Capture the cell that displays the provided text and extract its [X, Y] central coordinate. 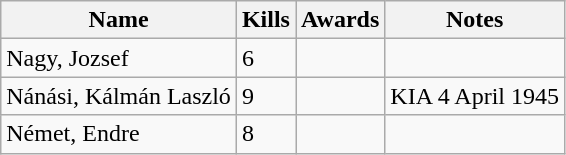
8 [266, 134]
9 [266, 96]
Notes [475, 20]
Awards [340, 20]
Nagy, Jozsef [119, 58]
Kills [266, 20]
Name [119, 20]
6 [266, 58]
Német, Endre [119, 134]
KIA 4 April 1945 [475, 96]
Nánási, Kálmán Laszló [119, 96]
